From the cell containing the given text, extract its center point as (x, y) coordinate. 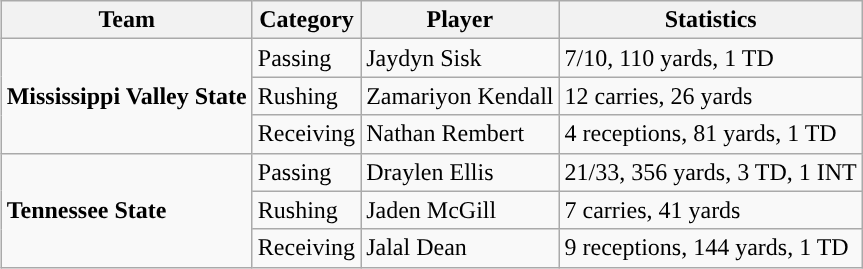
12 carries, 26 yards (710, 96)
Mississippi Valley State (126, 96)
7 carries, 41 yards (710, 210)
Team (126, 20)
7/10, 110 yards, 1 TD (710, 58)
4 receptions, 81 yards, 1 TD (710, 134)
Player (460, 20)
Jaden McGill (460, 210)
21/33, 356 yards, 3 TD, 1 INT (710, 172)
Draylen Ellis (460, 172)
Nathan Rembert (460, 134)
Zamariyon Kendall (460, 96)
Jaydyn Sisk (460, 58)
9 receptions, 144 yards, 1 TD (710, 248)
Statistics (710, 20)
Tennessee State (126, 210)
Jalal Dean (460, 248)
Category (306, 20)
